Locate the cell with the specified text and output its [x, y] center coordinate. 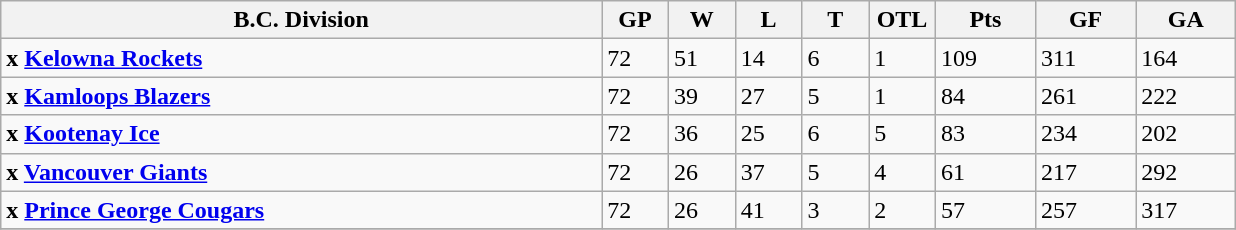
x Prince George Cougars [302, 210]
2 [902, 210]
GP [636, 20]
T [836, 20]
x Kelowna Rockets [302, 58]
84 [985, 96]
GA [1186, 20]
B.C. Division [302, 20]
x Kootenay Ice [302, 134]
GF [1086, 20]
37 [768, 172]
292 [1186, 172]
61 [985, 172]
41 [768, 210]
36 [702, 134]
109 [985, 58]
OTL [902, 20]
217 [1086, 172]
164 [1186, 58]
317 [1186, 210]
27 [768, 96]
14 [768, 58]
234 [1086, 134]
83 [985, 134]
W [702, 20]
257 [1086, 210]
311 [1086, 58]
x Vancouver Giants [302, 172]
4 [902, 172]
261 [1086, 96]
57 [985, 210]
25 [768, 134]
222 [1186, 96]
x Kamloops Blazers [302, 96]
L [768, 20]
51 [702, 58]
39 [702, 96]
202 [1186, 134]
Pts [985, 20]
3 [836, 210]
